Provide the [x, y] coordinate of the cell's center where the given text is located.  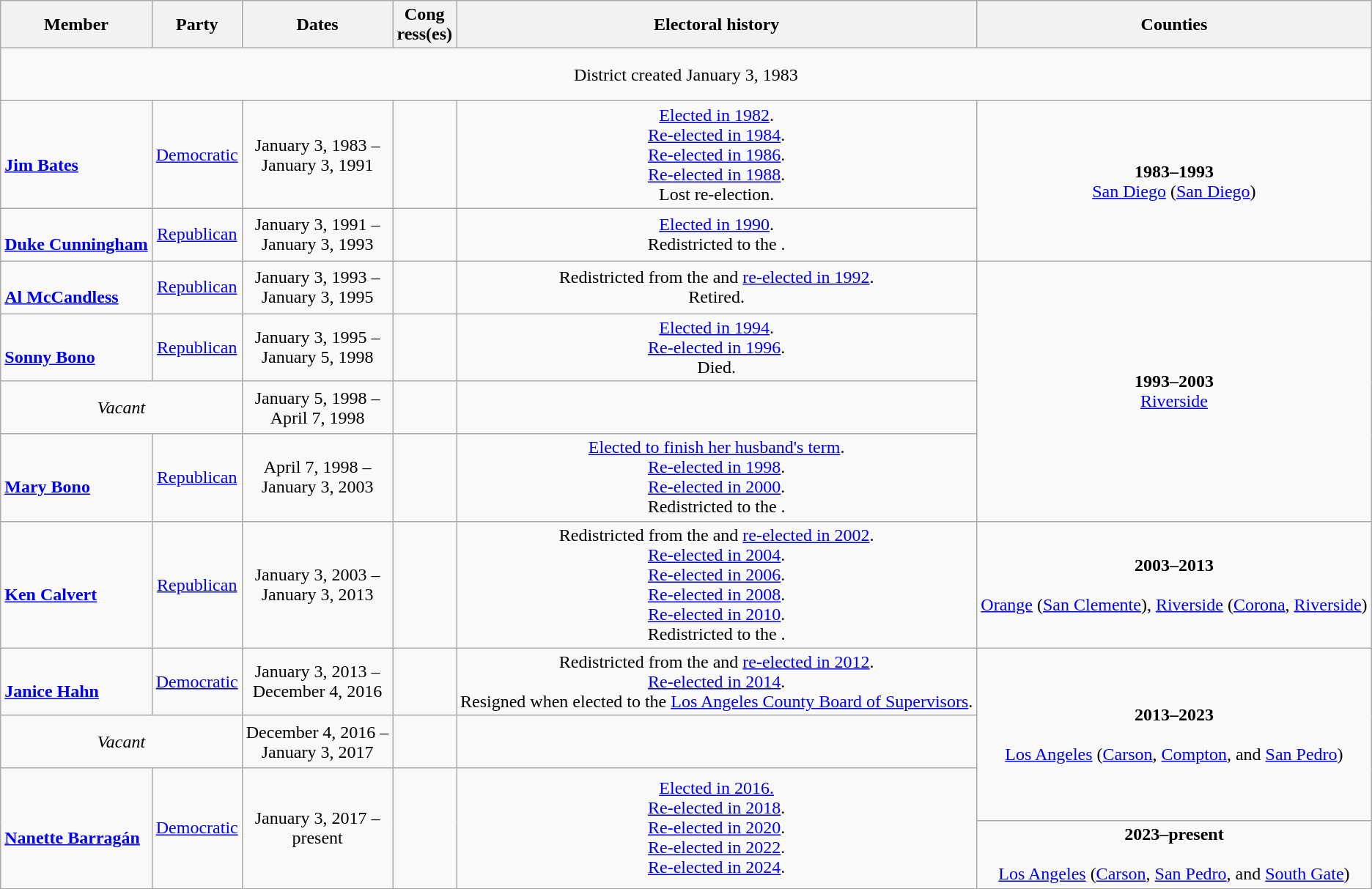
December 4, 2016 –January 3, 2017 [317, 742]
Jim Bates [76, 155]
2003–2013Orange (San Clemente), Riverside (Corona, Riverside) [1174, 585]
Ken Calvert [76, 585]
2023–presentLos Angeles (Carson, San Pedro, and South Gate) [1174, 855]
Member [76, 25]
January 3, 1991 –January 3, 1993 [317, 235]
Elected in 2016.Re-elected in 2018.Re-elected in 2020.Re-elected in 2022.Re-elected in 2024. [716, 828]
1983–1993San Diego (San Diego) [1174, 181]
April 7, 1998 –January 3, 2003 [317, 478]
Janice Hahn [76, 682]
Al McCandless [76, 287]
Mary Bono [76, 478]
Dates [317, 25]
Counties [1174, 25]
Congress(es) [425, 25]
Nanette Barragán [76, 828]
Sonny Bono [76, 347]
January 3, 2013 –December 4, 2016 [317, 682]
January 3, 2003 –January 3, 2013 [317, 585]
Redistricted from the and re-elected in 1992.Retired. [716, 287]
1993–2003Riverside [1174, 391]
District created January 3, 1983 [686, 75]
January 3, 1995 –January 5, 1998 [317, 347]
Elected in 1990.Redistricted to the . [716, 235]
2013–2023Los Angeles (Carson, Compton, and San Pedro) [1174, 734]
Party [196, 25]
January 5, 1998 –April 7, 1998 [317, 407]
January 3, 1983 –January 3, 1991 [317, 155]
Redistricted from the and re-elected in 2002.Re-elected in 2004.Re-elected in 2006.Re-elected in 2008.Re-elected in 2010.Redistricted to the . [716, 585]
Duke Cunningham [76, 235]
January 3, 1993 –January 3, 1995 [317, 287]
Elected to finish her husband's term.Re-elected in 1998.Re-elected in 2000.Redistricted to the . [716, 478]
Electoral history [716, 25]
Redistricted from the and re-elected in 2012.Re-elected in 2014.Resigned when elected to the Los Angeles County Board of Supervisors. [716, 682]
Elected in 1982.Re-elected in 1984.Re-elected in 1986.Re-elected in 1988.Lost re-election. [716, 155]
January 3, 2017 –present [317, 828]
Elected in 1994.Re-elected in 1996.Died. [716, 347]
